Return the [X, Y] coordinate for the center point of the cell that contains the specified text.  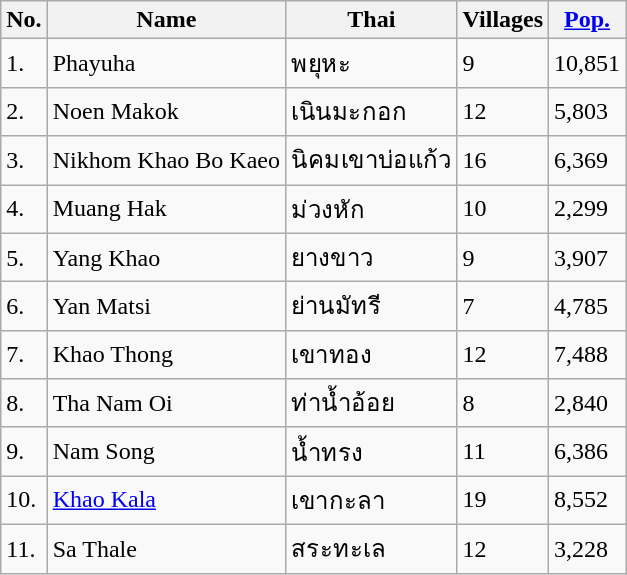
Phayuha [166, 64]
ยางขาว [372, 258]
2,299 [588, 208]
เขากะลา [372, 500]
5. [24, 258]
2,840 [588, 404]
Noen Makok [166, 112]
Thai [372, 20]
10 [503, 208]
Muang Hak [166, 208]
ท่าน้ำอ้อย [372, 404]
11 [503, 452]
3. [24, 160]
8 [503, 404]
10. [24, 500]
Khao Kala [166, 500]
7 [503, 306]
Name [166, 20]
Pop. [588, 20]
1. [24, 64]
3,907 [588, 258]
11. [24, 548]
3,228 [588, 548]
Nikhom Khao Bo Kaeo [166, 160]
16 [503, 160]
เขาทอง [372, 354]
เนินมะกอก [372, 112]
9. [24, 452]
6,369 [588, 160]
Khao Thong [166, 354]
5,803 [588, 112]
Villages [503, 20]
ย่านมัทรี [372, 306]
4,785 [588, 306]
2. [24, 112]
No. [24, 20]
19 [503, 500]
6. [24, 306]
Yang Khao [166, 258]
Sa Thale [166, 548]
4. [24, 208]
8. [24, 404]
ม่วงหัก [372, 208]
6,386 [588, 452]
Yan Matsi [166, 306]
7. [24, 354]
พยุหะ [372, 64]
7,488 [588, 354]
สระทะเล [372, 548]
นิคมเขาบ่อแก้ว [372, 160]
น้ำทรง [372, 452]
Nam Song [166, 452]
8,552 [588, 500]
10,851 [588, 64]
Tha Nam Oi [166, 404]
